Search for the cell housing the specified text and yield its [x, y] center coordinate. 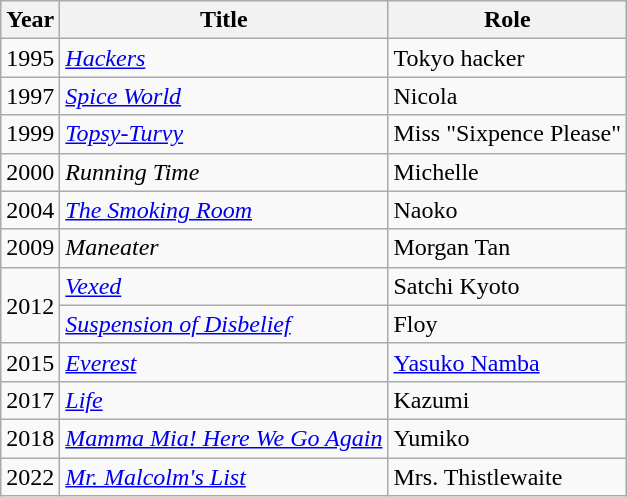
1997 [30, 96]
Topsy-Turvy [224, 134]
Kazumi [508, 400]
2022 [30, 477]
Title [224, 20]
Nicola [508, 96]
Mrs. Thistlewaite [508, 477]
Mr. Malcolm's List [224, 477]
1999 [30, 134]
Satchi Kyoto [508, 286]
Miss "Sixpence Please" [508, 134]
Vexed [224, 286]
Hackers [224, 58]
Role [508, 20]
Naoko [508, 210]
The Smoking Room [224, 210]
2017 [30, 400]
Tokyo hacker [508, 58]
Floy [508, 324]
2009 [30, 248]
Yumiko [508, 438]
Spice World [224, 96]
Yasuko Namba [508, 362]
Year [30, 20]
Maneater [224, 248]
2004 [30, 210]
Mamma Mia! Here We Go Again [224, 438]
1995 [30, 58]
2015 [30, 362]
2018 [30, 438]
Running Time [224, 172]
2012 [30, 305]
2000 [30, 172]
Life [224, 400]
Everest [224, 362]
Suspension of Disbelief [224, 324]
Michelle [508, 172]
Morgan Tan [508, 248]
